Output the [X, Y] coordinate of the center of the cell containing the given text.  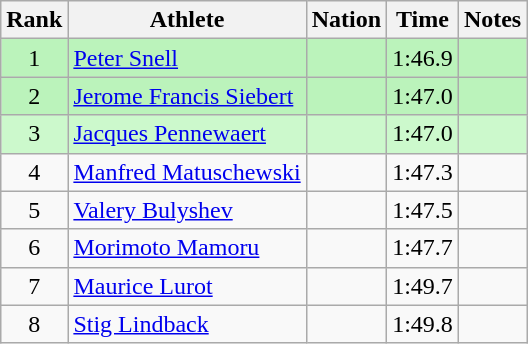
Nation [346, 20]
Valery Bulyshev [187, 210]
7 [34, 286]
1:49.7 [423, 286]
3 [34, 134]
Jerome Francis Siebert [187, 96]
Notes [492, 20]
1:46.9 [423, 58]
1:47.5 [423, 210]
Maurice Lurot [187, 286]
1:49.8 [423, 324]
2 [34, 96]
Morimoto Mamoru [187, 248]
Manfred Matuschewski [187, 172]
Rank [34, 20]
Jacques Pennewaert [187, 134]
Peter Snell [187, 58]
1 [34, 58]
6 [34, 248]
1:47.3 [423, 172]
4 [34, 172]
Time [423, 20]
8 [34, 324]
1:47.7 [423, 248]
5 [34, 210]
Athlete [187, 20]
Stig Lindback [187, 324]
